Provide the [X, Y] coordinate of the cell's center where the given text is located.  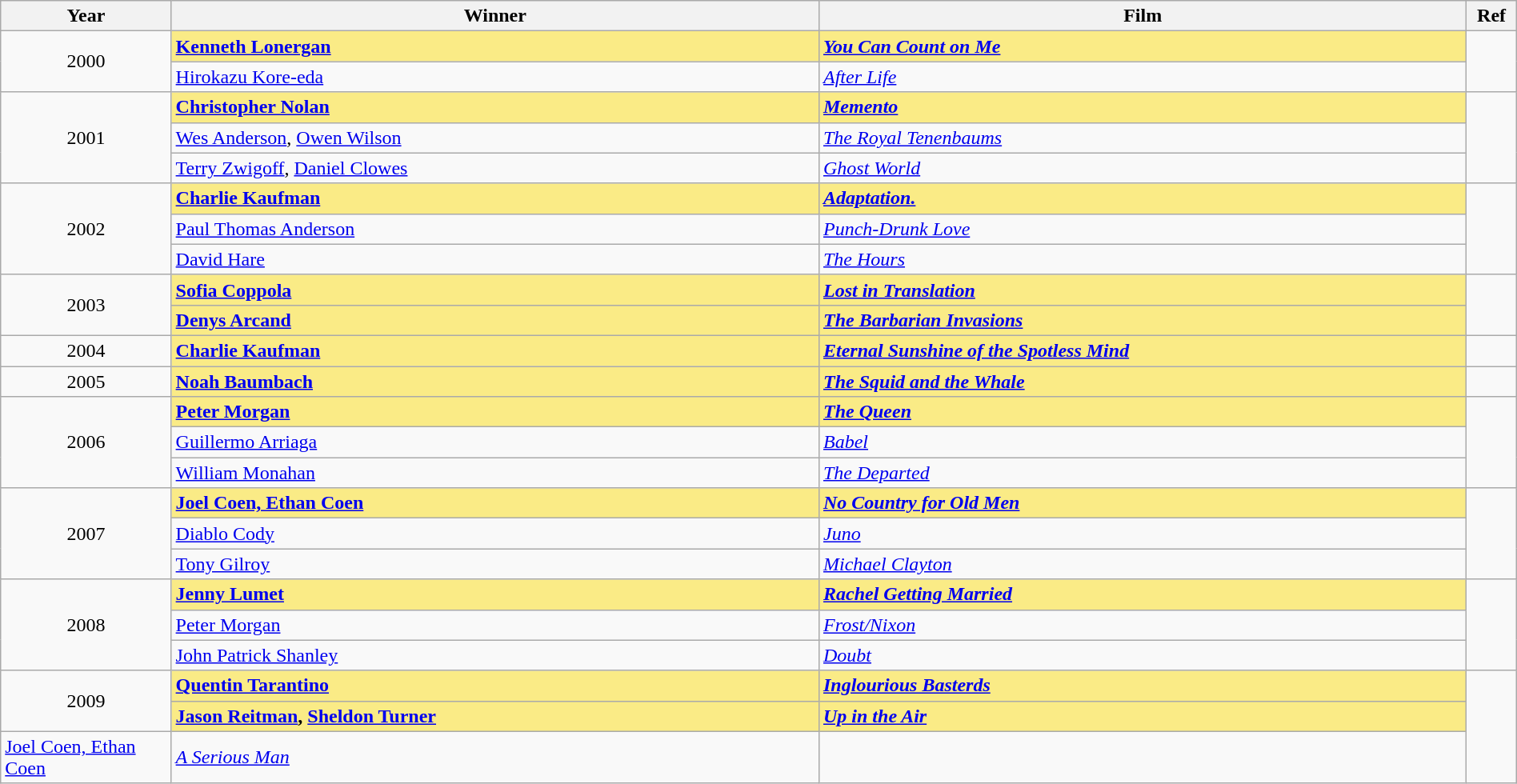
2000 [86, 62]
Adaptation. [1143, 198]
Lost in Translation [1143, 290]
Quentin Tarantino [494, 686]
The Royal Tenenbaums [1143, 138]
Tony Gilroy [494, 564]
Hirokazu Kore-eda [494, 77]
Jason Reitman, Sheldon Turner [494, 716]
Guillermo Arriaga [494, 442]
Terry Zwigoff, Daniel Clowes [494, 168]
A Serious Man [494, 757]
2004 [86, 350]
Diablo Cody [494, 534]
Jenny Lumet [494, 594]
David Hare [494, 259]
2007 [86, 534]
The Departed [1143, 473]
2009 [86, 701]
No Country for Old Men [1143, 503]
Ref [1491, 16]
Up in the Air [1143, 716]
2002 [86, 229]
Year [86, 16]
Paul Thomas Anderson [494, 229]
2005 [86, 382]
The Barbarian Invasions [1143, 320]
Sofia Coppola [494, 290]
Wes Anderson, Owen Wilson [494, 138]
Christopher Nolan [494, 107]
Punch-Drunk Love [1143, 229]
Frost/Nixon [1143, 625]
Film [1143, 16]
Memento [1143, 107]
Rachel Getting Married [1143, 594]
Denys Arcand [494, 320]
Noah Baumbach [494, 382]
2003 [86, 305]
William Monahan [494, 473]
John Patrick Shanley [494, 655]
Eternal Sunshine of the Spotless Mind [1143, 350]
2008 [86, 625]
Winner [494, 16]
Juno [1143, 534]
2001 [86, 138]
Kenneth Lonergan [494, 46]
Inglourious Basterds [1143, 686]
Michael Clayton [1143, 564]
Ghost World [1143, 168]
2006 [86, 442]
The Squid and the Whale [1143, 382]
The Queen [1143, 412]
The Hours [1143, 259]
Babel [1143, 442]
After Life [1143, 77]
Doubt [1143, 655]
You Can Count on Me [1143, 46]
